Find where the given text appears and provide that cell's center as [X, Y] coordinate. 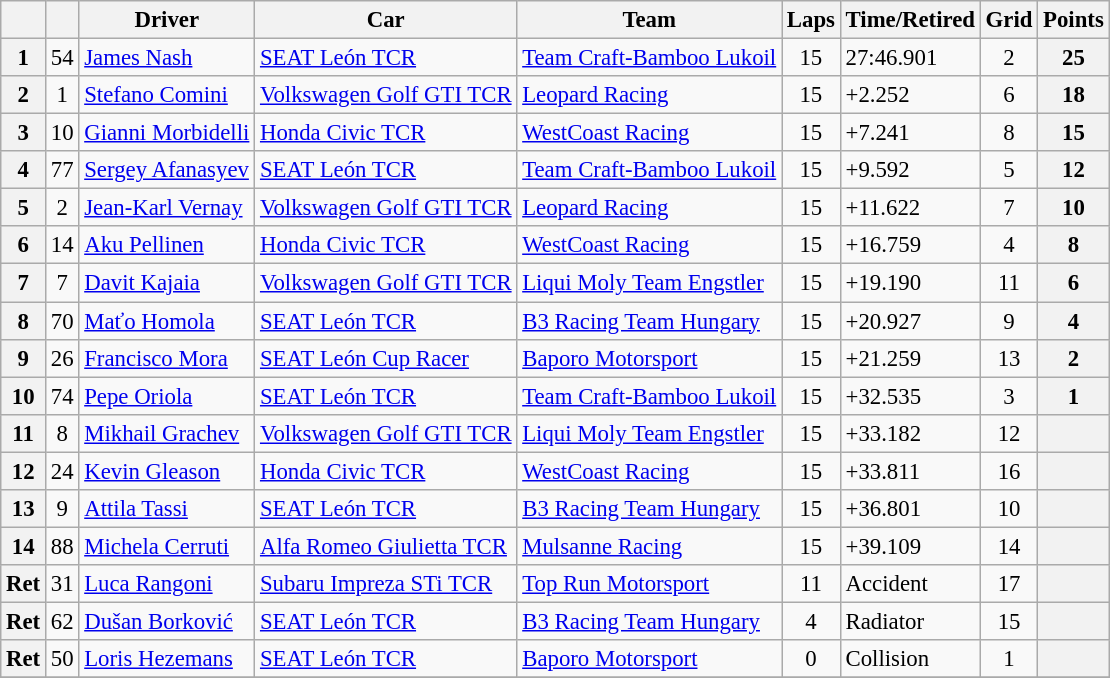
70 [62, 321]
18 [1074, 95]
Team [650, 20]
+32.535 [910, 396]
+21.259 [910, 358]
26 [62, 358]
62 [62, 621]
54 [62, 58]
Mikhail Grachev [167, 433]
Time/Retired [910, 20]
24 [62, 471]
Mulsanne Racing [650, 546]
Loris Hezemans [167, 659]
Luca Rangoni [167, 584]
50 [62, 659]
+39.109 [910, 546]
16 [1008, 471]
Car [386, 20]
Alfa Romeo Giulietta TCR [386, 546]
Points [1074, 20]
Top Run Motorsport [650, 584]
31 [62, 584]
27:46.901 [910, 58]
Francisco Mora [167, 358]
Gianni Morbidelli [167, 133]
+9.592 [910, 170]
Jean-Karl Vernay [167, 208]
+19.190 [910, 283]
Dušan Borković [167, 621]
Maťo Homola [167, 321]
+20.927 [910, 321]
+16.759 [910, 245]
Kevin Gleason [167, 471]
Grid [1008, 20]
+33.811 [910, 471]
+33.182 [910, 433]
74 [62, 396]
Laps [812, 20]
Subaru Impreza STi TCR [386, 584]
Sergey Afanasyev [167, 170]
Radiator [910, 621]
0 [812, 659]
Davit Kajaia [167, 283]
+11.622 [910, 208]
Michela Cerruti [167, 546]
Accident [910, 584]
Aku Pellinen [167, 245]
Collision [910, 659]
+2.252 [910, 95]
SEAT León Cup Racer [386, 358]
25 [1074, 58]
Pepe Oriola [167, 396]
77 [62, 170]
Attila Tassi [167, 509]
17 [1008, 584]
+7.241 [910, 133]
88 [62, 546]
James Nash [167, 58]
+36.801 [910, 509]
Driver [167, 20]
Stefano Comini [167, 95]
